From the cell containing the given text, extract its center point as [x, y] coordinate. 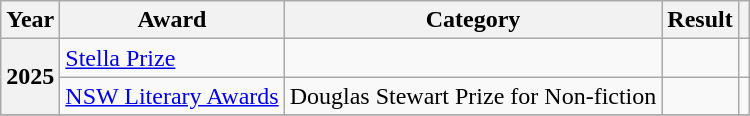
NSW Literary Awards [172, 96]
Douglas Stewart Prize for Non-fiction [473, 96]
Category [473, 20]
Result [700, 20]
Award [172, 20]
Year [30, 20]
Stella Prize [172, 58]
2025 [30, 77]
